Extract the (X, Y) coordinate from the center of the cell holding the provided text.  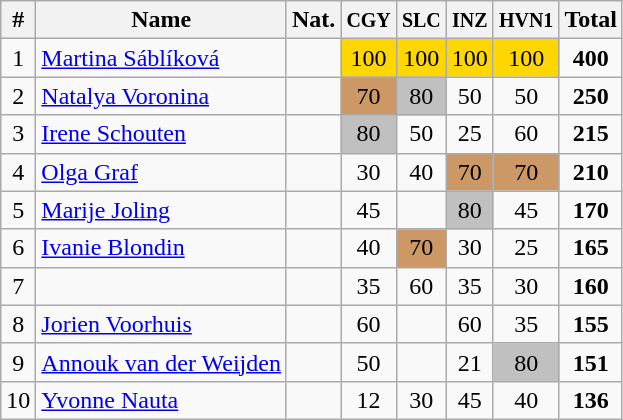
170 (591, 210)
Marije Joling (162, 210)
INZ (470, 20)
400 (591, 58)
Total (591, 20)
4 (18, 172)
5 (18, 210)
CGY (369, 20)
151 (591, 362)
2 (18, 96)
12 (369, 400)
Jorien Voorhuis (162, 324)
Olga Graf (162, 172)
7 (18, 286)
136 (591, 400)
Name (162, 20)
Irene Schouten (162, 134)
HVN1 (526, 20)
10 (18, 400)
250 (591, 96)
Martina Sáblíková (162, 58)
165 (591, 248)
Annouk van der Weijden (162, 362)
155 (591, 324)
# (18, 20)
210 (591, 172)
Ivanie Blondin (162, 248)
Natalya Voronina (162, 96)
160 (591, 286)
1 (18, 58)
8 (18, 324)
21 (470, 362)
9 (18, 362)
3 (18, 134)
Nat. (313, 20)
6 (18, 248)
SLC (421, 20)
215 (591, 134)
Yvonne Nauta (162, 400)
